From the cell containing the given text, extract its center point as [x, y] coordinate. 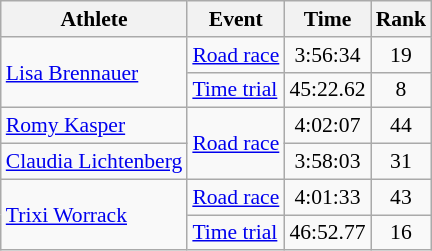
8 [402, 90]
Event [236, 19]
46:52.77 [327, 233]
45:22.62 [327, 90]
Claudia Lichtenberg [94, 162]
Lisa Brennauer [94, 72]
31 [402, 162]
Time [327, 19]
Rank [402, 19]
4:01:33 [327, 197]
Trixi Worrack [94, 214]
4:02:07 [327, 126]
3:58:03 [327, 162]
16 [402, 233]
43 [402, 197]
3:56:34 [327, 55]
19 [402, 55]
Romy Kasper [94, 126]
44 [402, 126]
Athlete [94, 19]
